Provide the (X, Y) coordinate of the cell's center where the given text is located.  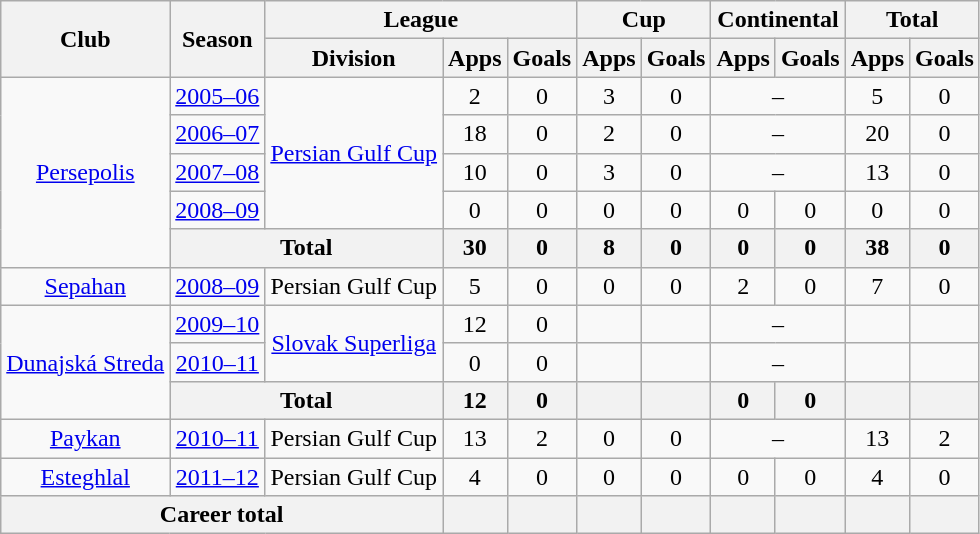
Dunajská Streda (86, 362)
Persepolis (86, 172)
Slovak Superliga (354, 343)
2009–10 (218, 324)
2006–07 (218, 134)
2007–08 (218, 172)
Sepahan (86, 286)
Club (86, 39)
18 (475, 134)
Season (218, 39)
Paykan (86, 438)
Division (354, 58)
Esteghlal (86, 477)
20 (877, 134)
Cup (644, 20)
2005–06 (218, 96)
10 (475, 172)
League (421, 20)
Continental (778, 20)
30 (475, 248)
8 (609, 248)
Career total (222, 515)
7 (877, 286)
38 (877, 248)
2011–12 (218, 477)
